Capture the cell that displays the provided text and extract its [X, Y] central coordinate. 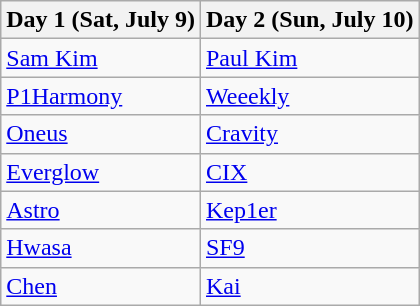
CIX [309, 172]
P1Harmony [101, 96]
Oneus [101, 134]
Kai [309, 286]
Cravity [309, 134]
Astro [101, 210]
Everglow [101, 172]
Paul Kim [309, 58]
Kep1er [309, 210]
Sam Kim [101, 58]
Hwasa [101, 248]
SF9 [309, 248]
Day 2 (Sun, July 10) [309, 20]
Chen [101, 286]
Weeekly [309, 96]
Day 1 (Sat, July 9) [101, 20]
